Search for the cell housing the specified text and yield its [x, y] center coordinate. 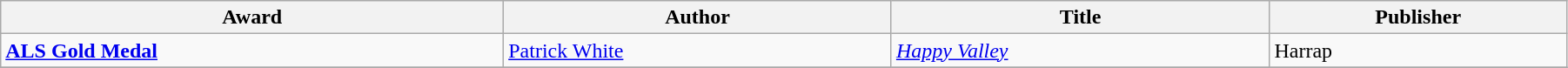
Happy Valley [1081, 51]
Publisher [1418, 17]
Patrick White [698, 51]
Award [252, 17]
ALS Gold Medal [252, 51]
Author [698, 17]
Harrap [1418, 51]
Title [1081, 17]
